Identify which cell holds the provided text, then report its (X, Y) central coordinate. 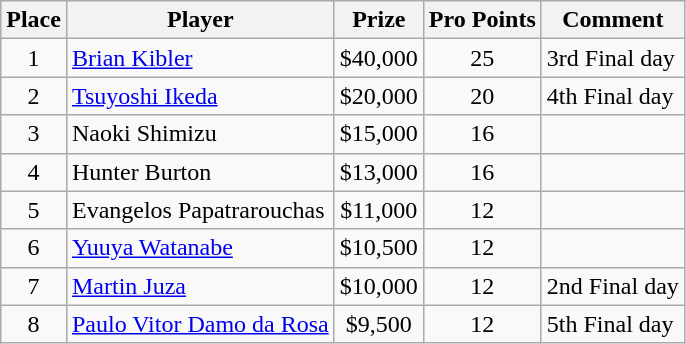
Pro Points (482, 20)
7 (34, 286)
3 (34, 134)
Player (200, 20)
20 (482, 96)
1 (34, 58)
Brian Kibler (200, 58)
$40,000 (378, 58)
Comment (612, 20)
$10,000 (378, 286)
Place (34, 20)
$13,000 (378, 172)
$10,500 (378, 248)
Martin Juza (200, 286)
4 (34, 172)
5th Final day (612, 324)
5 (34, 210)
Naoki Shimizu (200, 134)
2nd Final day (612, 286)
Evangelos Papatrarouchas (200, 210)
Prize (378, 20)
$15,000 (378, 134)
25 (482, 58)
2 (34, 96)
6 (34, 248)
Hunter Burton (200, 172)
$9,500 (378, 324)
Tsuyoshi Ikeda (200, 96)
3rd Final day (612, 58)
$20,000 (378, 96)
8 (34, 324)
Yuuya Watanabe (200, 248)
Paulo Vitor Damo da Rosa (200, 324)
$11,000 (378, 210)
4th Final day (612, 96)
